Scan for the cell matching the given text and deliver its (x, y) coordinate at center. 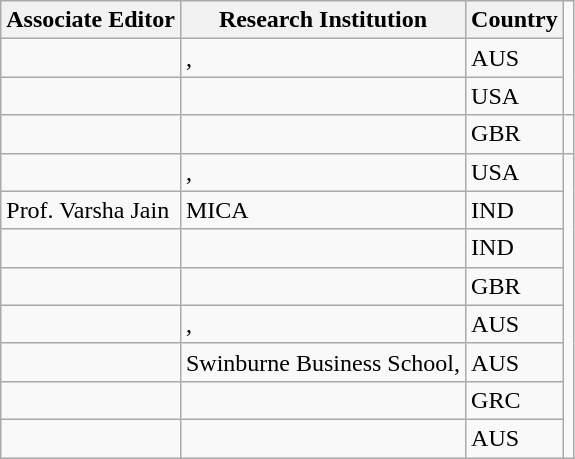
Associate Editor (91, 20)
Research Institution (322, 20)
MICA (322, 210)
Swinburne Business School, (322, 362)
Country (515, 20)
GRC (515, 400)
Prof. Varsha Jain (91, 210)
